Search for the cell housing the specified text and yield its [X, Y] center coordinate. 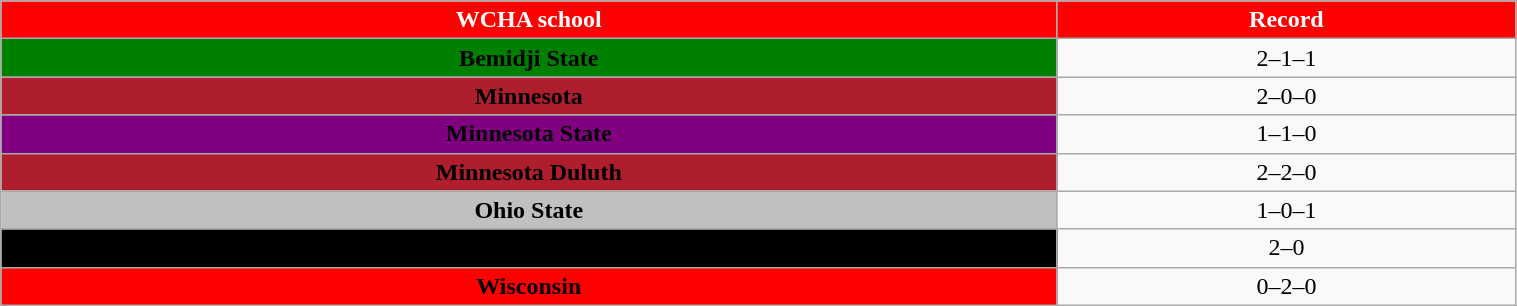
1–1–0 [1286, 134]
Wisconsin [529, 286]
2–0–0 [1286, 96]
St. Cloud State [529, 248]
Minnesota [529, 96]
2–1–1 [1286, 58]
Ohio State [529, 210]
2–2–0 [1286, 172]
Minnesota State [529, 134]
Record [1286, 20]
1–0–1 [1286, 210]
Bemidji State [529, 58]
0–2–0 [1286, 286]
WCHA school [529, 20]
2–0 [1286, 248]
Minnesota Duluth [529, 172]
